For the text-containing cell, return its midpoint in (X, Y) coordinate format. 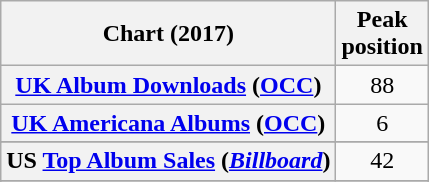
UK Album Downloads (OCC) (168, 85)
Peakposition (382, 34)
6 (382, 123)
88 (382, 85)
US Top Album Sales (Billboard) (168, 161)
42 (382, 161)
Chart (2017) (168, 34)
UK Americana Albums (OCC) (168, 123)
